Output the (x, y) coordinate of the center of the cell containing the given text.  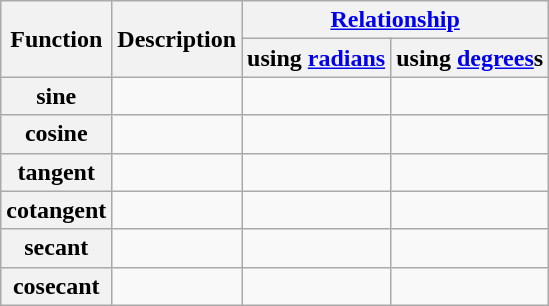
using radians (316, 58)
Relationship (396, 20)
sine (56, 96)
Function (56, 39)
secant (56, 248)
tangent (56, 172)
cosecant (56, 286)
Description (177, 39)
cosine (56, 134)
using degreess (470, 58)
cotangent (56, 210)
